For the text-containing cell, return its midpoint in [X, Y] coordinate format. 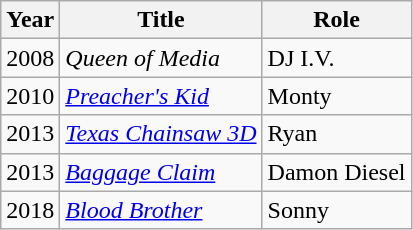
Blood Brother [161, 210]
Sonny [336, 210]
Ryan [336, 134]
Role [336, 20]
Damon Diesel [336, 172]
2018 [30, 210]
2010 [30, 96]
DJ I.V. [336, 58]
Baggage Claim [161, 172]
2008 [30, 58]
Monty [336, 96]
Year [30, 20]
Preacher's Kid [161, 96]
Title [161, 20]
Texas Chainsaw 3D [161, 134]
Queen of Media [161, 58]
